From the cell containing the given text, extract its center point as [X, Y] coordinate. 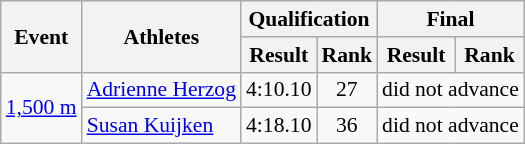
Susan Kuijken [162, 126]
Qualification [309, 19]
1,500 m [42, 108]
Final [450, 19]
4:18.10 [278, 126]
36 [346, 126]
4:10.10 [278, 90]
Adrienne Herzog [162, 90]
Athletes [162, 36]
27 [346, 90]
Event [42, 36]
